Provide the [X, Y] coordinate of the cell's center where the given text is located.  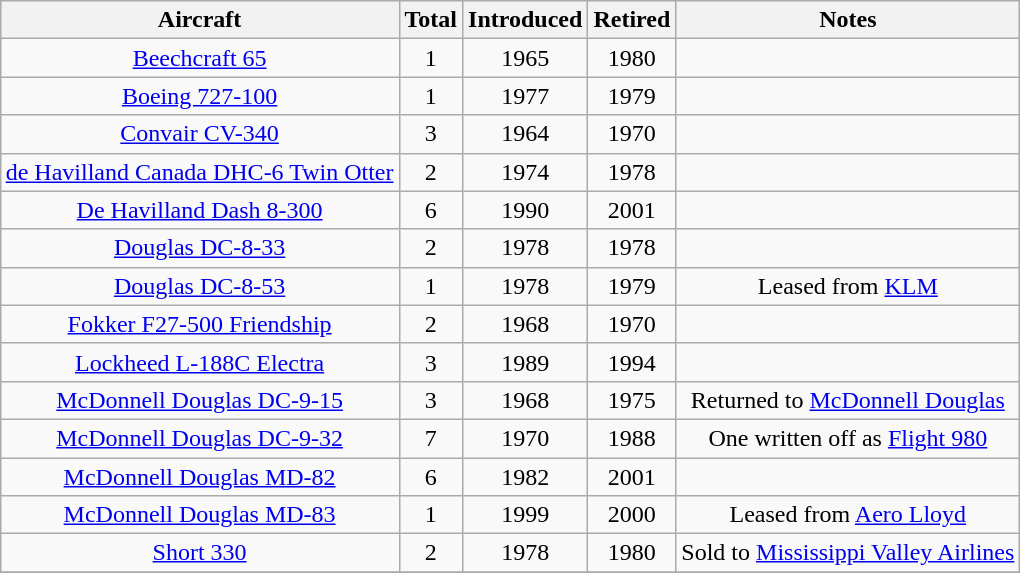
1964 [526, 134]
Returned to McDonnell Douglas [848, 400]
McDonnell Douglas DC-9-32 [200, 438]
1989 [526, 362]
1994 [632, 362]
Beechcraft 65 [200, 58]
Boeing 727-100 [200, 96]
Lockheed L-188C Electra [200, 362]
1977 [526, 96]
1988 [632, 438]
1982 [526, 477]
Retired [632, 20]
1965 [526, 58]
Leased from KLM [848, 286]
Notes [848, 20]
McDonnell Douglas MD-82 [200, 477]
One written off as Flight 980 [848, 438]
McDonnell Douglas DC-9-15 [200, 400]
de Havilland Canada DHC-6 Twin Otter [200, 172]
1975 [632, 400]
Introduced [526, 20]
1999 [526, 515]
Leased from Aero Lloyd [848, 515]
1974 [526, 172]
McDonnell Douglas MD-83 [200, 515]
Fokker F27-500 Friendship [200, 324]
Douglas DC-8-53 [200, 286]
De Havilland Dash 8-300 [200, 210]
Short 330 [200, 553]
1990 [526, 210]
Convair CV-340 [200, 134]
Douglas DC-8-33 [200, 248]
7 [431, 438]
Total [431, 20]
2000 [632, 515]
Sold to Mississippi Valley Airlines [848, 553]
Aircraft [200, 20]
